Pinpoint the cell where the given text exists, returning its [x, y] midpoint coordinate. 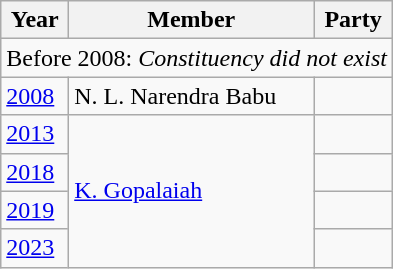
2008 [35, 96]
2013 [35, 134]
N. L. Narendra Babu [192, 96]
Party [354, 20]
2018 [35, 172]
2019 [35, 210]
Year [35, 20]
Before 2008: Constituency did not exist [197, 58]
2023 [35, 248]
K. Gopalaiah [192, 191]
Member [192, 20]
